Capture the cell that displays the provided text and extract its (X, Y) central coordinate. 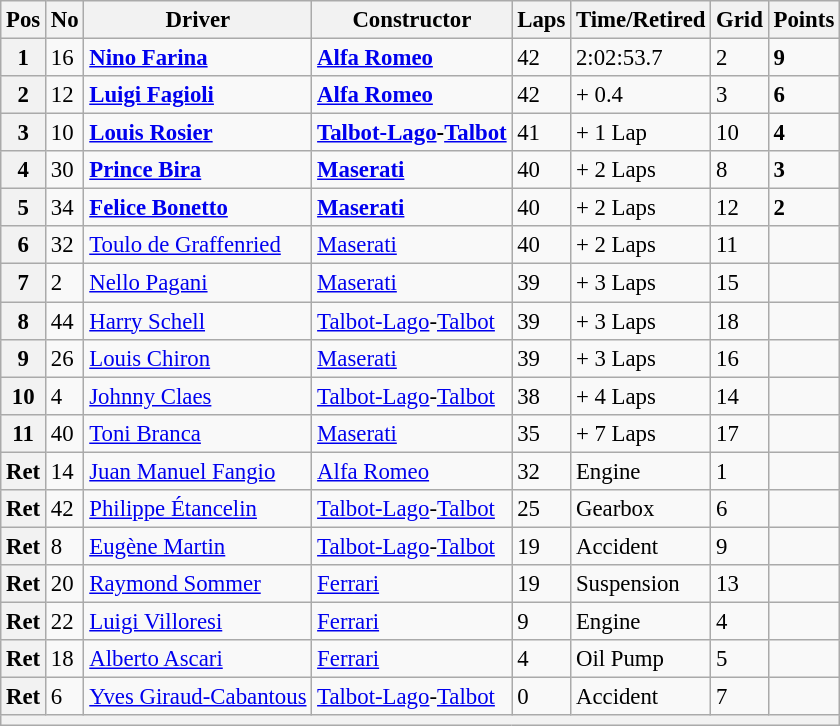
Driver (198, 20)
25 (542, 509)
+ 7 Laps (641, 433)
44 (65, 321)
Constructor (412, 20)
41 (542, 133)
Raymond Sommer (198, 584)
Time/Retired (641, 20)
+ 1 Lap (641, 133)
22 (65, 621)
26 (65, 358)
15 (740, 283)
Yves Giraud-Cabantous (198, 697)
+ 0.4 (641, 95)
+ 4 Laps (641, 396)
13 (740, 584)
Nino Farina (198, 58)
38 (542, 396)
Pos (24, 20)
Nello Pagani (198, 283)
Johnny Claes (198, 396)
34 (65, 208)
Louis Rosier (198, 133)
17 (740, 433)
2:02:53.7 (641, 58)
20 (65, 584)
No (65, 20)
Points (804, 20)
Alberto Ascari (198, 659)
Gearbox (641, 509)
Prince Bira (198, 170)
Oil Pump (641, 659)
Juan Manuel Fangio (198, 471)
Louis Chiron (198, 358)
Harry Schell (198, 321)
Felice Bonetto (198, 208)
35 (542, 433)
Luigi Villoresi (198, 621)
Toni Branca (198, 433)
30 (65, 170)
Suspension (641, 584)
Philippe Étancelin (198, 509)
Eugène Martin (198, 546)
Laps (542, 20)
0 (542, 697)
Grid (740, 20)
Luigi Fagioli (198, 95)
Toulo de Graffenried (198, 245)
